Scan for the cell matching the given text and deliver its (x, y) coordinate at center. 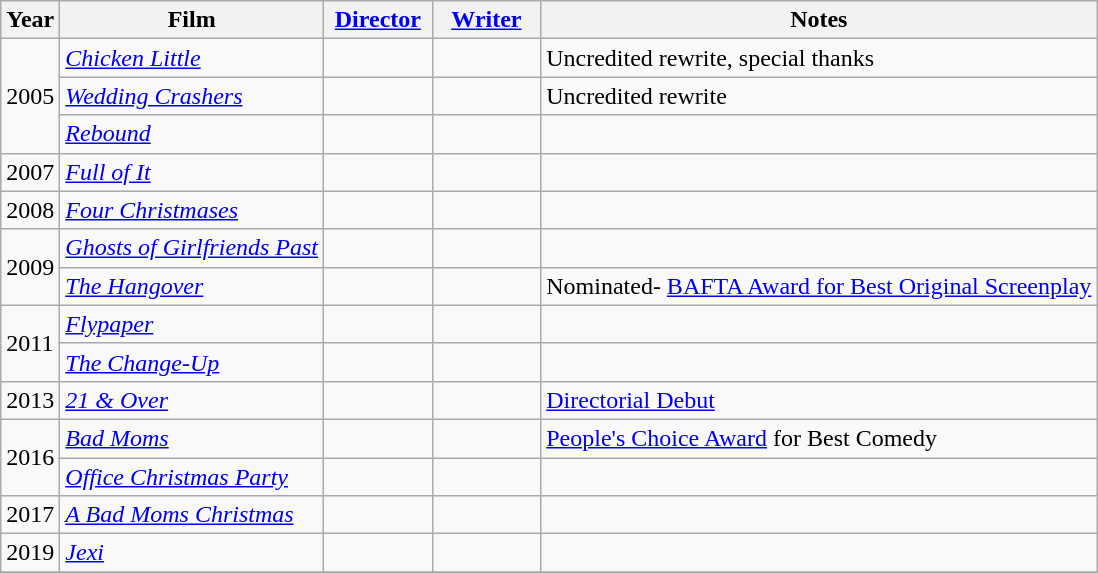
Film (192, 20)
Uncredited rewrite (819, 96)
2008 (30, 210)
21 & Over (192, 400)
Notes (819, 20)
2013 (30, 400)
Flypaper (192, 324)
2007 (30, 172)
Uncredited rewrite, special thanks (819, 58)
Rebound (192, 134)
People's Choice Award for Best Comedy (819, 438)
The Hangover (192, 286)
Bad Moms (192, 438)
Writer (486, 20)
Chicken Little (192, 58)
Jexi (192, 553)
Office Christmas Party (192, 477)
The Change-Up (192, 362)
2016 (30, 457)
Year (30, 20)
Ghosts of Girlfriends Past (192, 248)
2005 (30, 96)
A Bad Moms Christmas (192, 515)
Wedding Crashers (192, 96)
Directorial Debut (819, 400)
Four Christmases (192, 210)
2019 (30, 553)
2009 (30, 267)
2017 (30, 515)
Nominated- BAFTA Award for Best Original Screenplay (819, 286)
Director (378, 20)
Full of It (192, 172)
2011 (30, 343)
